Return (x, y) of the center of cell containing provided text 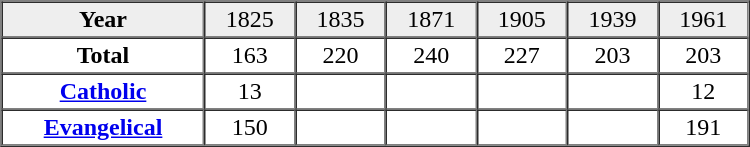
1961 (704, 20)
Evangelical (104, 128)
12 (704, 92)
1905 (522, 20)
150 (250, 128)
191 (704, 128)
163 (250, 56)
220 (340, 56)
1835 (340, 20)
Catholic (104, 92)
1825 (250, 20)
1939 (612, 20)
Total (104, 56)
1871 (432, 20)
Year (104, 20)
227 (522, 56)
240 (432, 56)
13 (250, 92)
